Detect which cell encompasses the target text, then output its (X, Y) center coordinate. 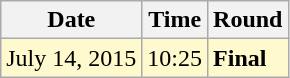
Final (248, 58)
July 14, 2015 (72, 58)
Round (248, 20)
Time (175, 20)
Date (72, 20)
10:25 (175, 58)
